Provide the [x, y] coordinate of the cell's center where the given text is located.  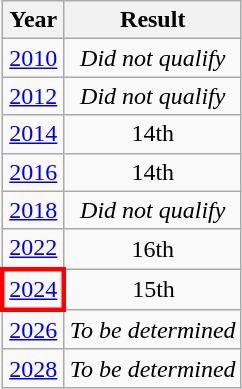
2010 [33, 58]
2016 [33, 172]
16th [152, 249]
15th [152, 290]
2012 [33, 96]
2024 [33, 290]
2018 [33, 210]
2028 [33, 368]
Result [152, 20]
Year [33, 20]
2022 [33, 249]
2014 [33, 134]
2026 [33, 330]
